Output the [x, y] coordinate of the center of the cell containing the given text.  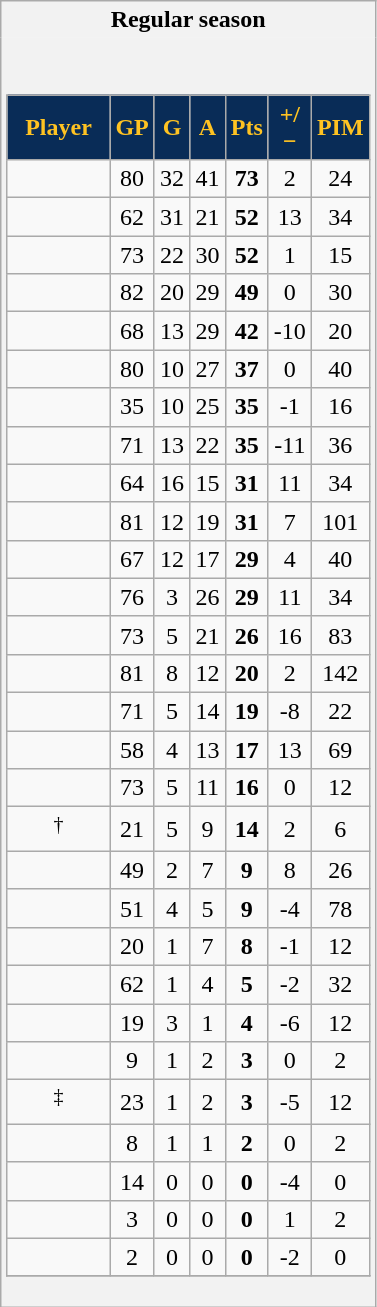
‡ [58, 1102]
G [172, 128]
58 [132, 750]
-10 [290, 331]
PIM [340, 128]
82 [132, 293]
† [58, 830]
Regular season [188, 20]
23 [132, 1102]
-6 [290, 1023]
Pts [246, 128]
142 [340, 673]
51 [132, 908]
36 [340, 445]
41 [208, 179]
25 [208, 407]
+/− [290, 128]
101 [340, 521]
67 [132, 559]
76 [132, 597]
-11 [290, 445]
27 [208, 369]
68 [132, 331]
78 [340, 908]
6 [340, 830]
37 [246, 369]
-5 [290, 1102]
64 [132, 483]
24 [340, 179]
Player [58, 128]
42 [246, 331]
A [208, 128]
83 [340, 635]
-8 [290, 712]
69 [340, 750]
GP [132, 128]
